From the cell containing the given text, extract its center point as (X, Y) coordinate. 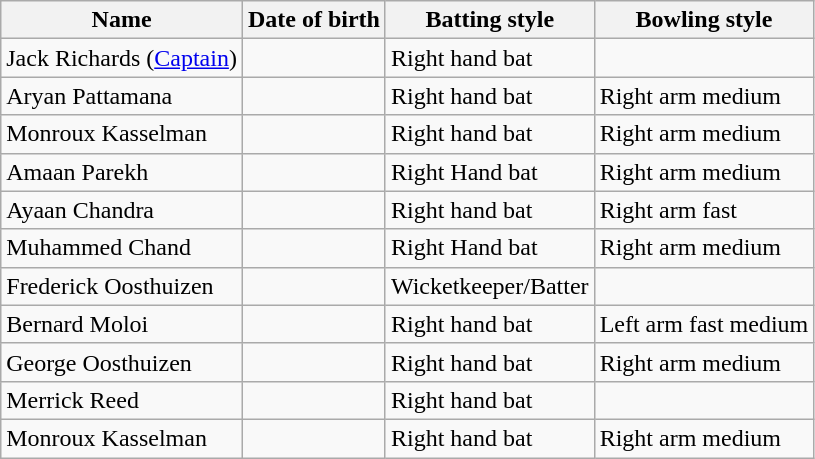
Left arm fast medium (704, 324)
Amaan Parekh (122, 172)
Merrick Reed (122, 400)
Bowling style (704, 20)
Jack Richards (Captain) (122, 58)
Wicketkeeper/Batter (490, 286)
Aryan Pattamana (122, 96)
Muhammed Chand (122, 248)
George Oosthuizen (122, 362)
Date of birth (314, 20)
Batting style (490, 20)
Bernard Moloi (122, 324)
Right arm fast (704, 210)
Frederick Oosthuizen (122, 286)
Name (122, 20)
Ayaan Chandra (122, 210)
